Locate the cell with the specified text and output its (X, Y) center coordinate. 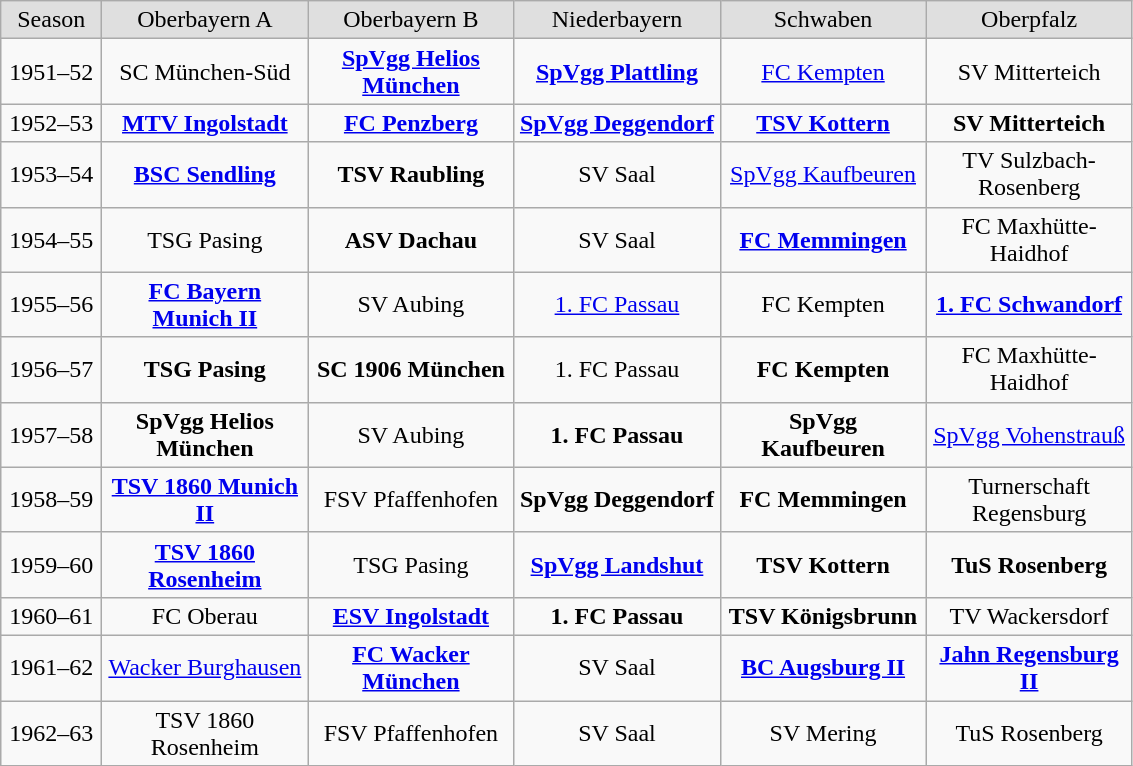
1959–60 (52, 564)
FC Penzberg (411, 123)
BSC Sendling (205, 174)
TV Sulzbach-Rosenberg (1029, 174)
Season (52, 20)
1951–52 (52, 72)
1962–63 (52, 732)
FC Oberau (205, 616)
ESV Ingolstadt (411, 616)
Oberpfalz (1029, 20)
1960–61 (52, 616)
Turnerschaft Regensburg (1029, 500)
TSV 1860 Munich II (205, 500)
1958–59 (52, 500)
FC Wacker München (411, 668)
Niederbayern (617, 20)
1956–57 (52, 370)
TV Wackersdorf (1029, 616)
1953–54 (52, 174)
TSV Königsbrunn (823, 616)
MTV Ingolstadt (205, 123)
1955–56 (52, 304)
1961–62 (52, 668)
1952–53 (52, 123)
FC Bayern Munich II (205, 304)
BC Augsburg II (823, 668)
Jahn Regensburg II (1029, 668)
1. FC Schwandorf (1029, 304)
SC München-Süd (205, 72)
SpVgg Vohenstrauß (1029, 434)
Oberbayern B (411, 20)
SC 1906 München (411, 370)
Schwaben (823, 20)
1957–58 (52, 434)
SV Mering (823, 732)
TSV Raubling (411, 174)
Wacker Burghausen (205, 668)
ASV Dachau (411, 240)
SpVgg Landshut (617, 564)
1954–55 (52, 240)
Oberbayern A (205, 20)
SpVgg Plattling (617, 72)
